Provide the (X, Y) coordinate of the cell's center where the given text is located.  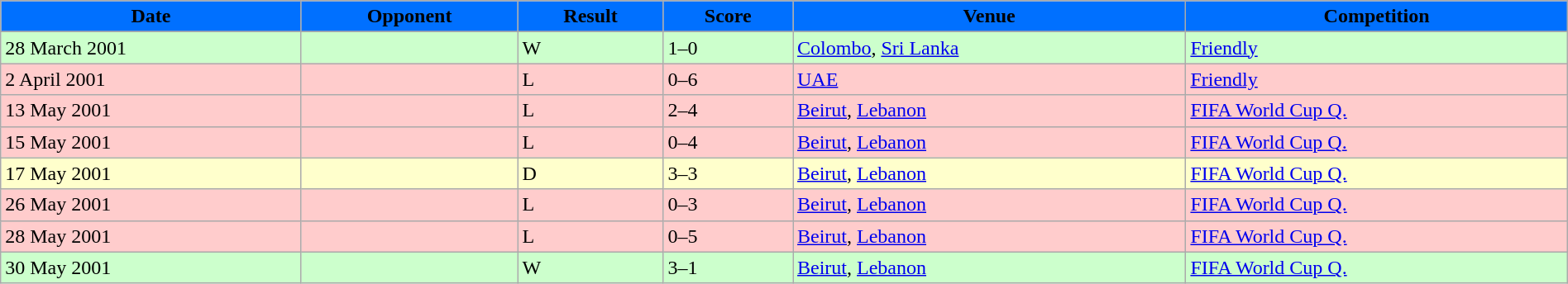
28 May 2001 (151, 236)
3–3 (728, 173)
Venue (989, 17)
Date (151, 17)
0–3 (728, 205)
17 May 2001 (151, 173)
3–1 (728, 267)
Opponent (409, 17)
0–6 (728, 79)
1–0 (728, 48)
15 May 2001 (151, 142)
Result (590, 17)
26 May 2001 (151, 205)
2 April 2001 (151, 79)
28 March 2001 (151, 48)
Competition (1376, 17)
UAE (989, 79)
D (590, 173)
2–4 (728, 111)
13 May 2001 (151, 111)
30 May 2001 (151, 267)
0–4 (728, 142)
Colombo, Sri Lanka (989, 48)
Score (728, 17)
0–5 (728, 236)
